Extract the (X, Y) coordinate from the center of the cell holding the provided text.  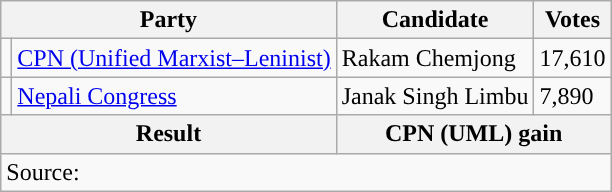
CPN (UML) gain (474, 134)
Party (168, 20)
Janak Singh Limbu (435, 96)
Rakam Chemjong (435, 58)
Result (168, 134)
Votes (572, 20)
Nepali Congress (174, 96)
17,610 (572, 58)
7,890 (572, 96)
Source: (306, 172)
Candidate (435, 20)
CPN (Unified Marxist–Leninist) (174, 58)
